Extract the [x, y] coordinate from the center of the cell holding the provided text.  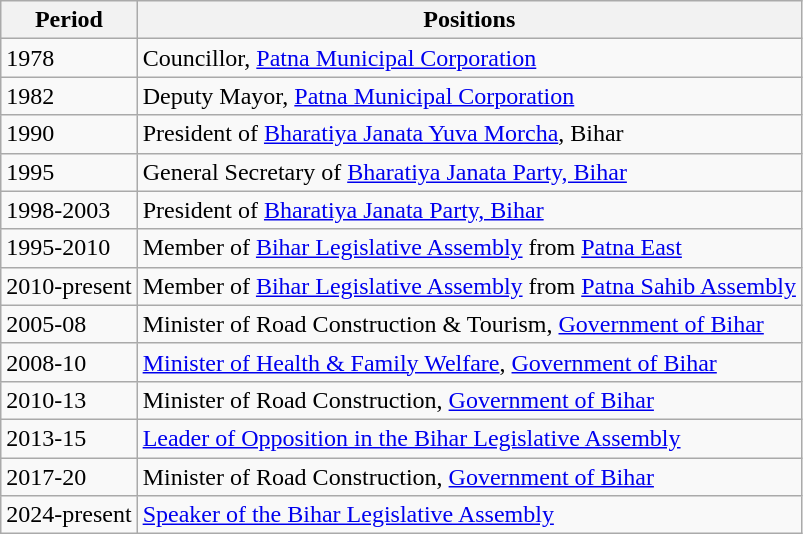
President of Bharatiya Janata Yuva Morcha, Bihar [469, 134]
2008-10 [69, 362]
1995 [69, 172]
Member of Bihar Legislative Assembly from Patna East [469, 248]
Minister of Health & Family Welfare, Government of Bihar [469, 362]
1978 [69, 58]
1990 [69, 134]
2005-08 [69, 324]
Speaker of the Bihar Legislative Assembly [469, 515]
1982 [69, 96]
2010-present [69, 286]
1998-2003 [69, 210]
1995-2010 [69, 248]
Period [69, 20]
2013-15 [69, 438]
President of Bharatiya Janata Party, Bihar [469, 210]
Deputy Mayor, Patna Municipal Corporation [469, 96]
Member of Bihar Legislative Assembly from Patna Sahib Assembly [469, 286]
Leader of Opposition in the Bihar Legislative Assembly [469, 438]
2010-13 [69, 400]
Positions [469, 20]
Minister of Road Construction & Tourism, Government of Bihar [469, 324]
Councillor, Patna Municipal Corporation [469, 58]
2017-20 [69, 477]
2024-present [69, 515]
General Secretary of Bharatiya Janata Party, Bihar [469, 172]
